Return [x, y] of the center of cell containing provided text 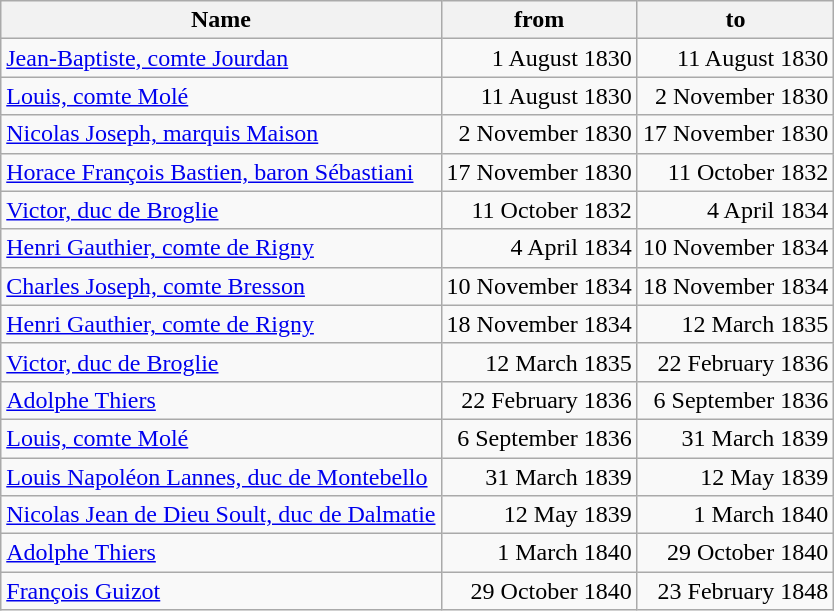
Nicolas Jean de Dieu Soult, duc de Dalmatie [221, 515]
Louis Napoléon Lannes, duc de Montebello [221, 477]
Name [221, 20]
Nicolas Joseph, marquis Maison [221, 134]
François Guizot [221, 591]
23 February 1848 [735, 591]
Jean-Baptiste, comte Jourdan [221, 58]
1 August 1830 [539, 58]
from [539, 20]
Charles Joseph, comte Bresson [221, 286]
to [735, 20]
Horace François Bastien, baron Sébastiani [221, 172]
